Return [X, Y] of the center of cell containing provided text 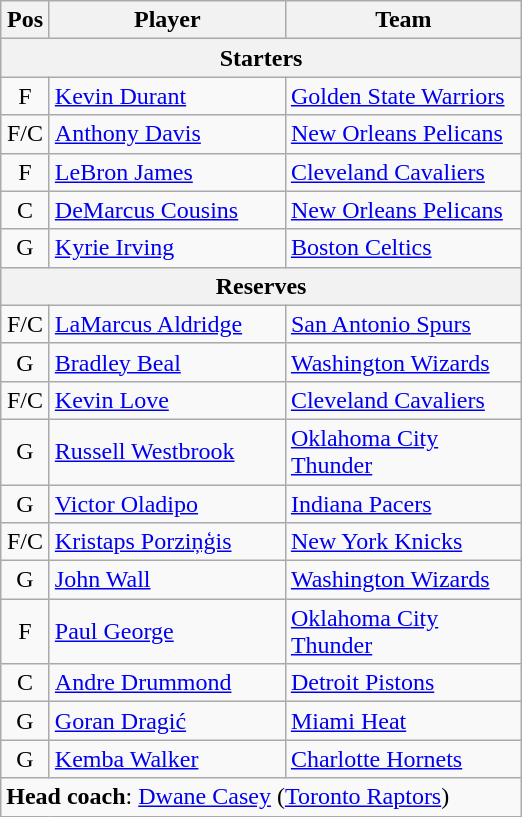
Victor Oladipo [167, 503]
Detroit Pistons [403, 683]
Russell Westbrook [167, 452]
Indiana Pacers [403, 503]
John Wall [167, 580]
Anthony Davis [167, 134]
Reserves [262, 286]
DeMarcus Cousins [167, 210]
Kristaps Porziņģis [167, 542]
Charlotte Hornets [403, 759]
Kemba Walker [167, 759]
Player [167, 20]
Goran Dragić [167, 721]
Starters [262, 58]
New York Knicks [403, 542]
Pos [26, 20]
Bradley Beal [167, 362]
Head coach: Dwane Casey (Toronto Raptors) [262, 797]
Kyrie Irving [167, 248]
Golden State Warriors [403, 96]
San Antonio Spurs [403, 324]
LaMarcus Aldridge [167, 324]
Boston Celtics [403, 248]
LeBron James [167, 172]
Andre Drummond [167, 683]
Kevin Love [167, 400]
Team [403, 20]
Kevin Durant [167, 96]
Miami Heat [403, 721]
Paul George [167, 632]
